Capture the cell that displays the provided text and extract its (X, Y) central coordinate. 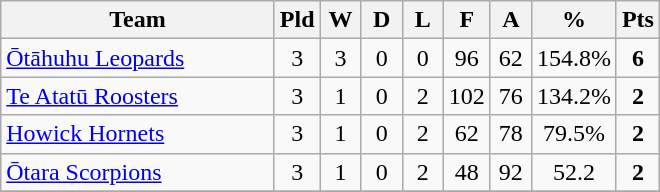
52.2 (574, 172)
48 (466, 172)
96 (466, 58)
F (466, 20)
A (510, 20)
Ōtāhuhu Leopards (138, 58)
Pts (638, 20)
Ōtara Scorpions (138, 172)
Howick Hornets (138, 134)
Te Atatū Roosters (138, 96)
6 (638, 58)
79.5% (574, 134)
78 (510, 134)
154.8% (574, 58)
L (422, 20)
92 (510, 172)
76 (510, 96)
Pld (297, 20)
102 (466, 96)
Team (138, 20)
W (340, 20)
D (382, 20)
134.2% (574, 96)
% (574, 20)
